Extract the (x, y) coordinate from the center of the cell holding the provided text.  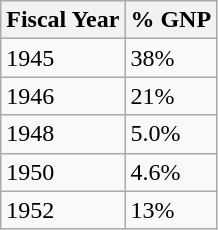
21% (171, 96)
Fiscal Year (63, 20)
38% (171, 58)
1945 (63, 58)
5.0% (171, 134)
% GNP (171, 20)
4.6% (171, 172)
13% (171, 210)
1952 (63, 210)
1946 (63, 96)
1950 (63, 172)
1948 (63, 134)
